Determine the [X, Y] coordinate at the center of the cell enclosing the given text.  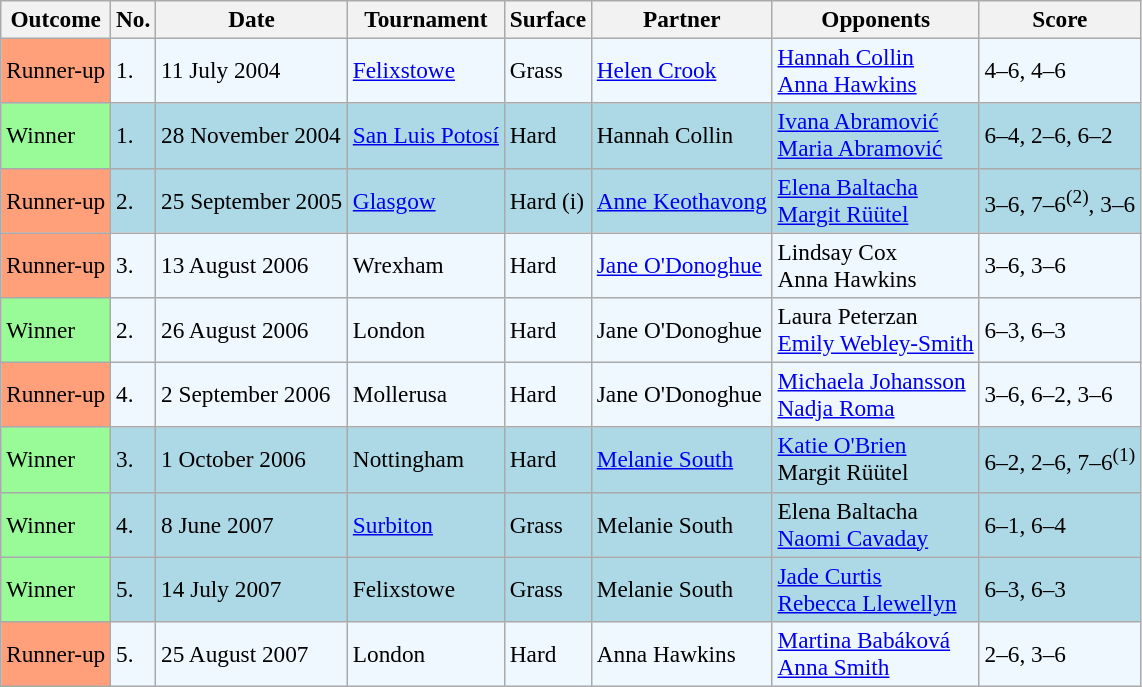
San Luis Potosí [426, 136]
Anne Keothavong [682, 200]
Date [252, 19]
Nottingham [426, 460]
Tournament [426, 19]
25 September 2005 [252, 200]
3–6, 7–6(2), 3–6 [1060, 200]
Anna Hawkins [682, 654]
3–6, 6–2, 3–6 [1060, 394]
Mollerusa [426, 394]
4–6, 4–6 [1060, 70]
13 August 2006 [252, 264]
2 September 2006 [252, 394]
8 June 2007 [252, 524]
Outcome [56, 19]
Martina Babáková Anna Smith [876, 654]
Partner [682, 19]
Surface [548, 19]
Hard (i) [548, 200]
Michaela Johansson Nadja Roma [876, 394]
3–6, 3–6 [1060, 264]
Hannah Collin [682, 136]
Elena Baltacha Margit Rüütel [876, 200]
6–2, 2–6, 7–6(1) [1060, 460]
2–6, 3–6 [1060, 654]
Ivana Abramović Maria Abramović [876, 136]
Glasgow [426, 200]
Helen Crook [682, 70]
Surbiton [426, 524]
28 November 2004 [252, 136]
25 August 2007 [252, 654]
26 August 2006 [252, 330]
Score [1060, 19]
Hannah Collin Anna Hawkins [876, 70]
Jade Curtis Rebecca Llewellyn [876, 588]
Elena Baltacha Naomi Cavaday [876, 524]
Katie O'Brien Margit Rüütel [876, 460]
Opponents [876, 19]
11 July 2004 [252, 70]
No. [134, 19]
Laura Peterzan Emily Webley-Smith [876, 330]
14 July 2007 [252, 588]
1 October 2006 [252, 460]
6–1, 6–4 [1060, 524]
6–4, 2–6, 6–2 [1060, 136]
Lindsay Cox Anna Hawkins [876, 264]
Wrexham [426, 264]
